Scan for the cell matching the given text and deliver its (X, Y) coordinate at center. 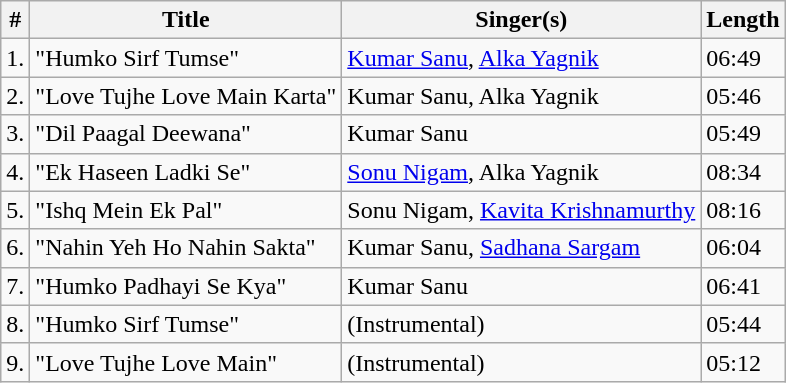
2. (16, 96)
Singer(s) (522, 20)
"Ishq Mein Ek Pal" (186, 210)
Title (186, 20)
4. (16, 172)
06:04 (743, 248)
05:12 (743, 362)
1. (16, 58)
"Ek Haseen Ladki Se" (186, 172)
06:41 (743, 286)
"Humko Padhayi Se Kya" (186, 286)
"Nahin Yeh Ho Nahin Sakta" (186, 248)
5. (16, 210)
8. (16, 324)
Length (743, 20)
# (16, 20)
05:49 (743, 134)
"Dil Paagal Deewana" (186, 134)
08:34 (743, 172)
"Love Tujhe Love Main Karta" (186, 96)
08:16 (743, 210)
7. (16, 286)
Sonu Nigam, Alka Yagnik (522, 172)
06:49 (743, 58)
9. (16, 362)
3. (16, 134)
Kumar Sanu, Sadhana Sargam (522, 248)
05:44 (743, 324)
6. (16, 248)
Sonu Nigam, Kavita Krishnamurthy (522, 210)
"Love Tujhe Love Main" (186, 362)
05:46 (743, 96)
